For the text-containing cell, return its midpoint in (x, y) coordinate format. 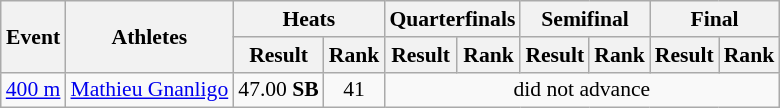
47.00 SB (278, 90)
Quarterfinals (452, 19)
Final (714, 19)
Athletes (149, 36)
Heats (308, 19)
did not advance (582, 90)
Mathieu Gnanligo (149, 90)
Semifinal (584, 19)
400 m (34, 90)
Event (34, 36)
41 (354, 90)
